Capture the cell that displays the provided text and extract its [X, Y] central coordinate. 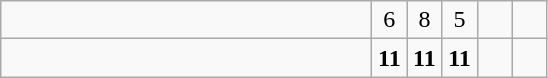
5 [460, 20]
8 [424, 20]
6 [390, 20]
